Return [x, y] of the center of cell containing provided text 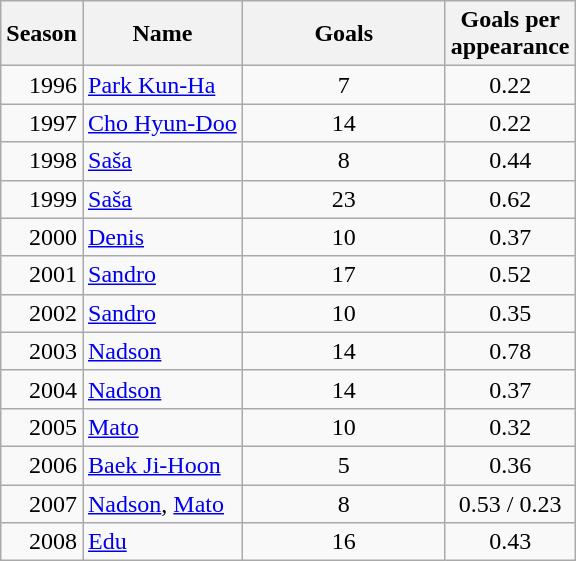
2007 [42, 503]
7 [344, 85]
2002 [42, 313]
1998 [42, 161]
0.44 [510, 161]
Park Kun-Ha [162, 85]
2006 [42, 465]
Cho Hyun-Doo [162, 123]
Goals [344, 34]
2004 [42, 389]
16 [344, 542]
Nadson, Mato [162, 503]
Denis [162, 237]
2001 [42, 275]
1997 [42, 123]
0.62 [510, 199]
23 [344, 199]
0.53 / 0.23 [510, 503]
5 [344, 465]
0.52 [510, 275]
2000 [42, 237]
1999 [42, 199]
17 [344, 275]
0.32 [510, 427]
Name [162, 34]
0.78 [510, 351]
Mato [162, 427]
2005 [42, 427]
2008 [42, 542]
0.35 [510, 313]
1996 [42, 85]
Baek Ji-Hoon [162, 465]
0.36 [510, 465]
0.43 [510, 542]
Edu [162, 542]
2003 [42, 351]
Season [42, 34]
Goals per appearance [510, 34]
